Determine the (x, y) coordinate at the center of the cell enclosing the given text.  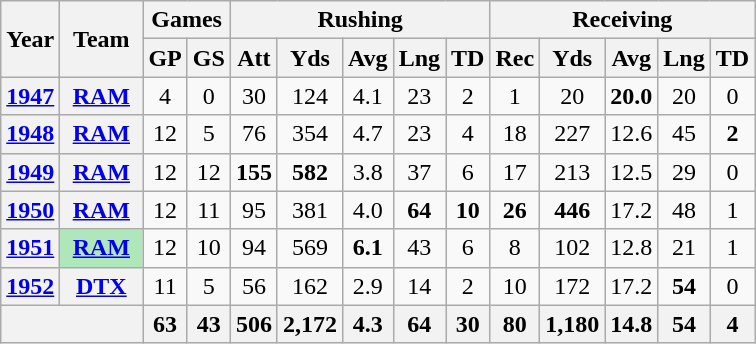
1,180 (572, 324)
12.6 (632, 134)
DTX (102, 286)
Att (254, 58)
3.8 (368, 172)
227 (572, 134)
94 (254, 248)
Rec (515, 58)
4.3 (368, 324)
1950 (30, 210)
18 (515, 134)
1947 (30, 96)
29 (684, 172)
124 (310, 96)
1949 (30, 172)
4.1 (368, 96)
102 (572, 248)
56 (254, 286)
8 (515, 248)
26 (515, 210)
17 (515, 172)
GS (208, 58)
381 (310, 210)
GP (165, 58)
1948 (30, 134)
1952 (30, 286)
Games (186, 20)
Rushing (360, 20)
162 (310, 286)
172 (572, 286)
213 (572, 172)
155 (254, 172)
76 (254, 134)
Year (30, 39)
37 (419, 172)
4.0 (368, 210)
6.1 (368, 248)
506 (254, 324)
Team (102, 39)
63 (165, 324)
4.7 (368, 134)
446 (572, 210)
12.8 (632, 248)
20.0 (632, 96)
80 (515, 324)
14 (419, 286)
21 (684, 248)
95 (254, 210)
12.5 (632, 172)
1951 (30, 248)
354 (310, 134)
582 (310, 172)
2,172 (310, 324)
569 (310, 248)
Receiving (622, 20)
48 (684, 210)
14.8 (632, 324)
45 (684, 134)
2.9 (368, 286)
